Return the (x, y) coordinate for the center point of the cell that contains the specified text.  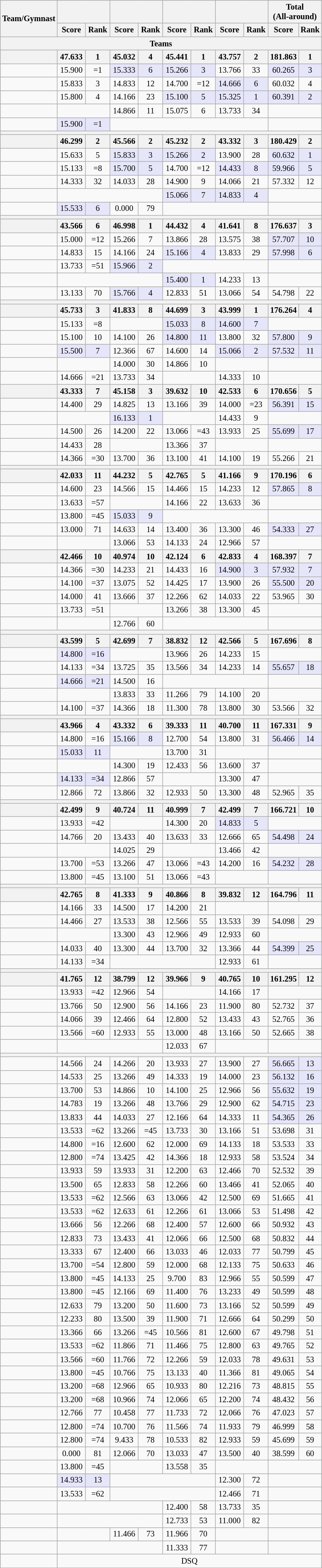
48.432 (284, 1400)
13.425 (124, 1158)
54.399 (284, 948)
Teams (161, 44)
12.133 (229, 1265)
176.637 (284, 226)
=23 (256, 405)
52.065 (284, 1184)
15.966 (124, 266)
12.733 (177, 1520)
40.999 (177, 810)
52.965 (284, 793)
39.832 (229, 894)
170.656 (284, 391)
38.832 (177, 641)
168.397 (284, 556)
15.333 (124, 70)
14.533 (71, 1077)
14.766 (71, 837)
42.533 (229, 391)
54.365 (284, 1117)
13.725 (124, 668)
52.765 (284, 1019)
13.233 (229, 1292)
42.699 (124, 641)
49.631 (284, 1359)
12.300 (229, 1480)
10.966 (124, 1400)
15.800 (71, 97)
166.721 (284, 810)
43.757 (229, 57)
55.632 (284, 1090)
42.466 (71, 556)
40.974 (124, 556)
167.331 (284, 725)
11.966 (177, 1534)
54.715 (284, 1104)
12.216 (229, 1386)
42.833 (229, 556)
60.265 (284, 70)
45.699 (284, 1440)
11.266 (177, 695)
14.783 (71, 1104)
14.633 (124, 529)
44.232 (124, 476)
41.641 (229, 226)
54.232 (284, 864)
161.295 (284, 979)
57.800 (284, 337)
53.698 (284, 1131)
11.600 (177, 1306)
12.700 (177, 739)
60.032 (284, 84)
43.999 (229, 310)
10.566 (177, 1332)
15.533 (71, 209)
=54 (97, 1265)
170.196 (284, 476)
52.665 (284, 1033)
53.566 (284, 708)
38.599 (284, 1453)
51.665 (284, 1198)
43.566 (71, 226)
46.998 (124, 226)
46.299 (71, 141)
181.863 (284, 57)
12.366 (124, 351)
47.633 (71, 57)
=57 (97, 503)
57.865 (284, 489)
56.665 (284, 1063)
40.765 (229, 979)
9.433 (124, 1440)
48.815 (284, 1386)
83 (203, 1279)
55.657 (284, 668)
51.498 (284, 1211)
39.966 (177, 979)
13.333 (71, 1252)
54.798 (284, 293)
56.132 (284, 1077)
55.500 (284, 583)
10.700 (124, 1427)
13.966 (177, 654)
14.825 (124, 405)
15.766 (124, 293)
50.799 (284, 1252)
11.933 (229, 1427)
13.075 (124, 583)
41.166 (229, 476)
14.933 (71, 1480)
13.400 (177, 529)
57.707 (284, 239)
45.566 (124, 141)
54.098 (284, 921)
11.566 (177, 1427)
53.965 (284, 597)
45.232 (177, 141)
11.866 (124, 1346)
39.632 (177, 391)
49.065 (284, 1373)
43.966 (71, 725)
164.796 (284, 894)
15.400 (177, 280)
55.266 (284, 458)
40.700 (229, 725)
56.391 (284, 405)
50.832 (284, 1238)
11.333 (177, 1548)
11.733 (177, 1413)
11.400 (177, 1292)
59.966 (284, 168)
=53 (97, 864)
11.000 (229, 1520)
42.124 (177, 556)
57.932 (284, 570)
10.458 (124, 1413)
16.133 (124, 418)
38.799 (124, 979)
45.441 (177, 57)
57.332 (284, 182)
14.025 (124, 850)
Total(All-around) (295, 12)
10.766 (124, 1373)
15.075 (177, 111)
12.433 (177, 766)
11.766 (124, 1359)
12.233 (71, 1319)
14.400 (71, 405)
50.299 (284, 1319)
49.765 (284, 1346)
Team/Gymnast (29, 18)
176.264 (284, 310)
14.425 (177, 583)
46.999 (284, 1427)
45.733 (71, 310)
13.575 (229, 239)
44.699 (177, 310)
9.700 (177, 1279)
10.933 (177, 1386)
52.732 (284, 1006)
180.429 (284, 141)
15.500 (71, 351)
50.633 (284, 1265)
40.866 (177, 894)
54.333 (284, 529)
10.533 (177, 1440)
15.633 (71, 155)
47.023 (284, 1413)
41.333 (124, 894)
50.932 (284, 1225)
45.158 (124, 391)
53.533 (284, 1144)
DSQ (189, 1561)
43.599 (71, 641)
60.632 (284, 155)
43.333 (71, 391)
39.333 (177, 725)
41.833 (124, 310)
15.000 (71, 239)
60.391 (284, 97)
11.366 (229, 1373)
45.032 (124, 57)
44.432 (177, 226)
42.033 (71, 476)
167.696 (284, 641)
41.765 (71, 979)
54.498 (284, 837)
15.325 (229, 97)
11.300 (177, 708)
57.532 (284, 351)
49.798 (284, 1332)
56.466 (284, 739)
15.700 (124, 168)
40.724 (124, 810)
55.699 (284, 431)
42.566 (229, 641)
52.532 (284, 1171)
53.524 (284, 1158)
13.558 (177, 1467)
13.600 (229, 766)
57.998 (284, 253)
14.266 (124, 1063)
